Capture the cell that displays the provided text and extract its (X, Y) central coordinate. 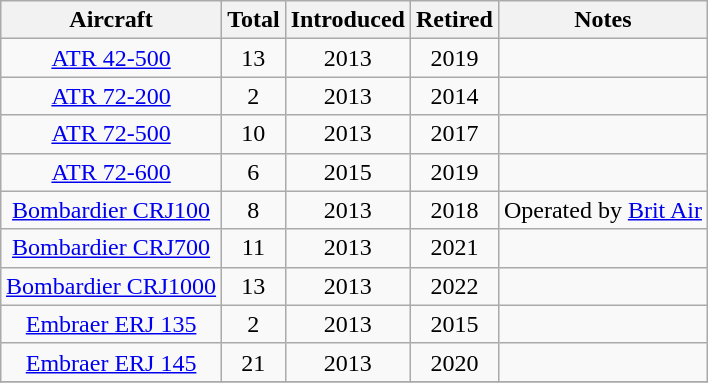
21 (254, 362)
ATR 72-200 (112, 96)
Embraer ERJ 145 (112, 362)
2021 (454, 248)
10 (254, 134)
2020 (454, 362)
2022 (454, 286)
6 (254, 172)
Embraer ERJ 135 (112, 324)
ATR 72-600 (112, 172)
Notes (602, 20)
Retired (454, 20)
Operated by Brit Air (602, 210)
2018 (454, 210)
ATR 72-500 (112, 134)
Bombardier CRJ1000 (112, 286)
Total (254, 20)
2017 (454, 134)
8 (254, 210)
Introduced (348, 20)
2014 (454, 96)
Bombardier CRJ100 (112, 210)
11 (254, 248)
Bombardier CRJ700 (112, 248)
Aircraft (112, 20)
ATR 42-500 (112, 58)
